Extract the [x, y] coordinate from the center of the cell holding the provided text.  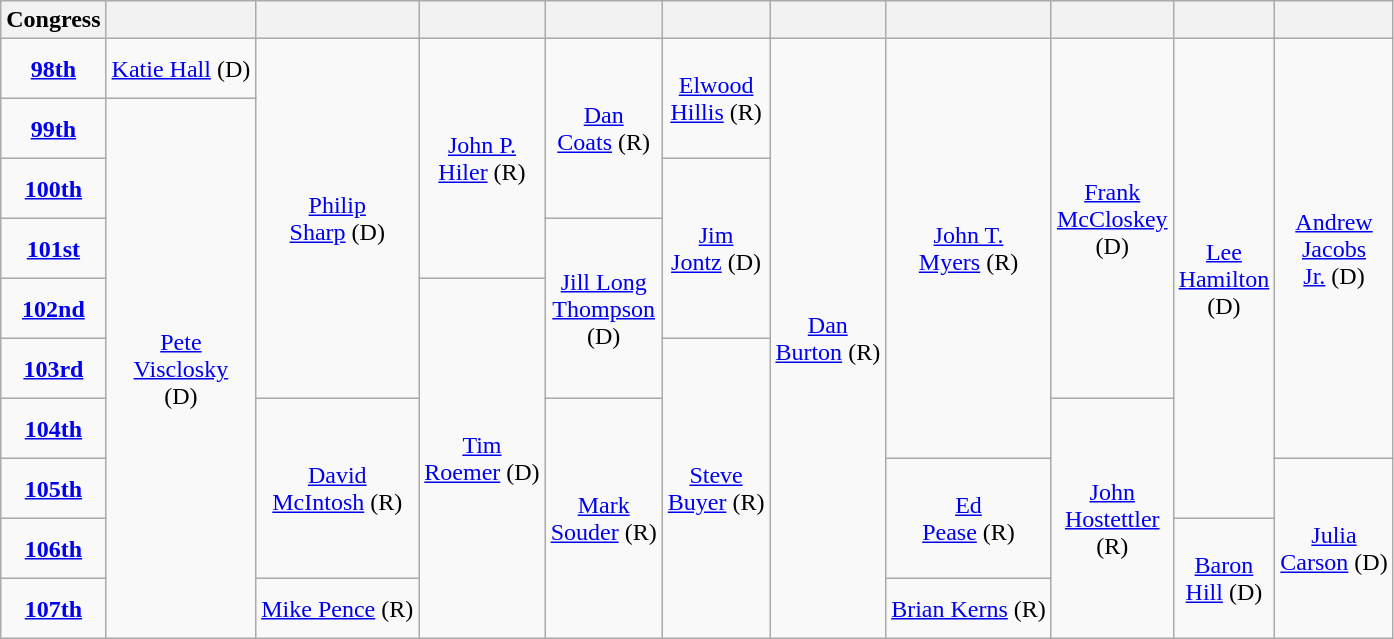
LeeHamilton(D) [1224, 279]
JohnHostettler(R) [1112, 519]
Mike Pence (R) [338, 609]
104th [54, 429]
Congress [54, 20]
106th [54, 549]
John T.Myers (R) [969, 249]
JuliaCarson (D) [1334, 549]
100th [54, 189]
AndrewJacobsJr. (D) [1334, 249]
BaronHill (D) [1224, 579]
EdPease (R) [969, 519]
98th [54, 69]
DanCoats (R) [604, 129]
PhilipSharp (D) [338, 219]
TimRoemer (D) [482, 459]
Katie Hall (D) [181, 69]
101st [54, 249]
99th [54, 129]
107th [54, 609]
PeteVisclosky(D) [181, 369]
JimJontz (D) [716, 249]
MarkSouder (R) [604, 519]
John P.Hiler (R) [482, 159]
102nd [54, 309]
ElwoodHillis (R) [716, 99]
DavidMcIntosh (R) [338, 489]
Jill LongThompson(D) [604, 309]
105th [54, 489]
FrankMcCloskey(D) [1112, 219]
DanBurton (R) [828, 339]
SteveBuyer (R) [716, 489]
Brian Kerns (R) [969, 609]
103rd [54, 369]
